Search for the cell housing the specified text and yield its [x, y] center coordinate. 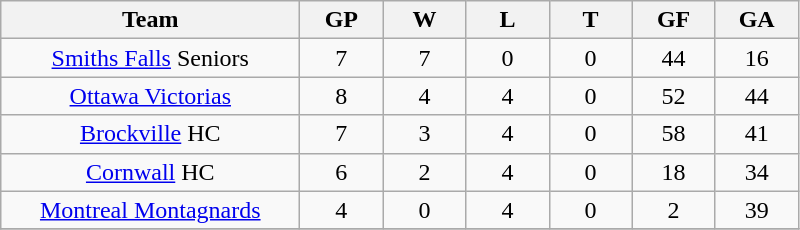
T [590, 20]
Team [150, 20]
41 [756, 134]
58 [674, 134]
W [424, 20]
8 [342, 96]
18 [674, 172]
Brockville HC [150, 134]
34 [756, 172]
39 [756, 210]
L [508, 20]
16 [756, 58]
Cornwall HC [150, 172]
GP [342, 20]
Montreal Montagnards [150, 210]
Ottawa Victorias [150, 96]
52 [674, 96]
6 [342, 172]
3 [424, 134]
GA [756, 20]
GF [674, 20]
Smiths Falls Seniors [150, 58]
